For the text-containing cell, return its midpoint in (x, y) coordinate format. 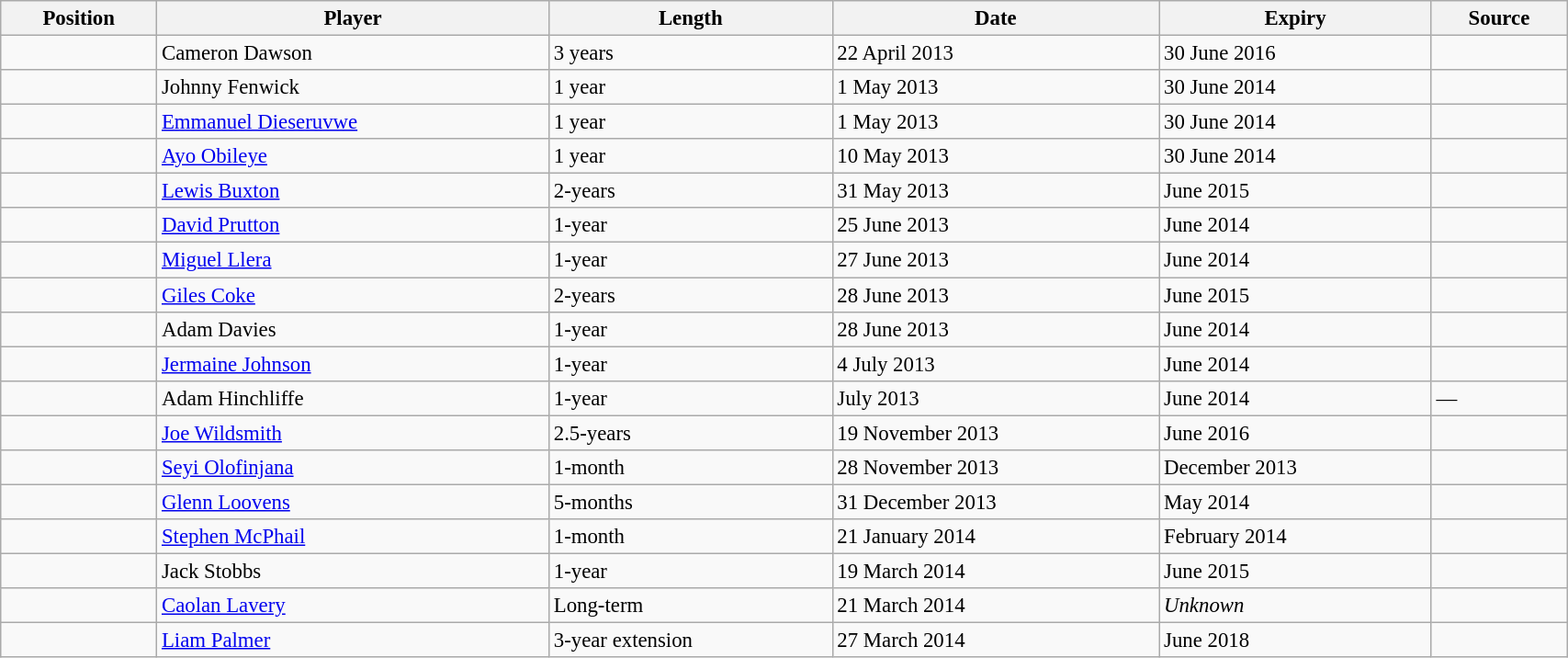
June 2018 (1295, 641)
Seyi Olofinjana (353, 468)
Player (353, 18)
Emmanuel Dieseruvwe (353, 122)
Jermaine Johnson (353, 364)
Long-term (691, 606)
22 April 2013 (996, 53)
Caolan Lavery (353, 606)
30 June 2016 (1295, 53)
Giles Coke (353, 295)
Joe Wildsmith (353, 433)
3-year extension (691, 641)
December 2013 (1295, 468)
21 January 2014 (996, 537)
19 November 2013 (996, 433)
3 years (691, 53)
Position (79, 18)
Expiry (1295, 18)
May 2014 (1295, 502)
Stephen McPhail (353, 537)
Adam Davies (353, 329)
21 March 2014 (996, 606)
July 2013 (996, 398)
31 December 2013 (996, 502)
Source (1499, 18)
Length (691, 18)
2.5-years (691, 433)
David Prutton (353, 225)
June 2016 (1295, 433)
Adam Hinchliffe (353, 398)
Lewis Buxton (353, 191)
Unknown (1295, 606)
Jack Stobbs (353, 571)
25 June 2013 (996, 225)
— (1499, 398)
10 May 2013 (996, 156)
31 May 2013 (996, 191)
19 March 2014 (996, 571)
5-months (691, 502)
27 June 2013 (996, 260)
Johnny Fenwick (353, 87)
Date (996, 18)
Ayo Obileye (353, 156)
Cameron Dawson (353, 53)
Miguel Llera (353, 260)
27 March 2014 (996, 641)
28 November 2013 (996, 468)
Glenn Loovens (353, 502)
February 2014 (1295, 537)
4 July 2013 (996, 364)
Liam Palmer (353, 641)
